Output the (X, Y) coordinate of the center of the cell containing the given text.  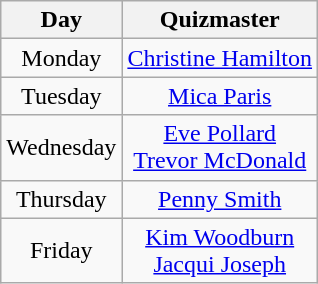
Christine Hamilton (220, 58)
Mica Paris (220, 96)
Penny Smith (220, 199)
Friday (62, 250)
Monday (62, 58)
Wednesday (62, 148)
Tuesday (62, 96)
Thursday (62, 199)
Kim WoodburnJacqui Joseph (220, 250)
Eve PollardTrevor McDonald (220, 148)
Day (62, 20)
Quizmaster (220, 20)
